Detect which cell encompasses the target text, then output its (x, y) center coordinate. 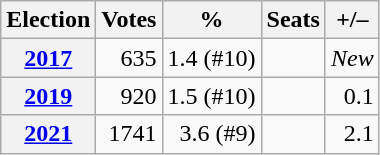
2019 (48, 96)
3.6 (#9) (212, 134)
0.1 (352, 96)
+/– (352, 20)
% (212, 20)
920 (129, 96)
2017 (48, 58)
2021 (48, 134)
1.4 (#10) (212, 58)
Election (48, 20)
635 (129, 58)
New (352, 58)
1741 (129, 134)
2.1 (352, 134)
Seats (293, 20)
Votes (129, 20)
1.5 (#10) (212, 96)
